From the cell containing the given text, extract its center point as [X, Y] coordinate. 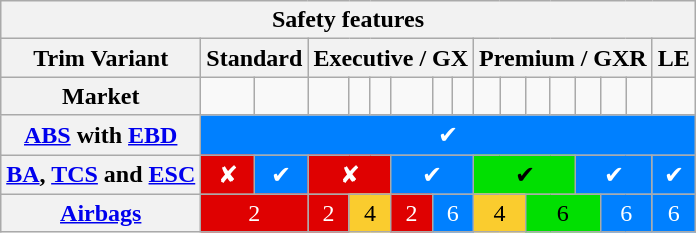
Executive / GX [391, 58]
Standard [254, 58]
Market [101, 96]
BA, TCS and ESC [101, 174]
Airbags [101, 213]
LE [674, 58]
Safety features [348, 20]
ABS with EBD [101, 135]
Trim Variant [101, 58]
Premium / GXR [564, 58]
